Identify which cell holds the provided text, then report its [x, y] central coordinate. 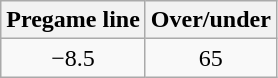
Pregame line [74, 20]
−8.5 [74, 58]
65 [210, 58]
Over/under [210, 20]
